Provide the (X, Y) coordinate of the cell's center where the given text is located.  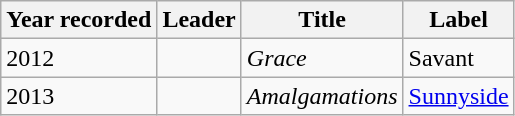
Label (458, 20)
2013 (79, 96)
Year recorded (79, 20)
Grace (322, 58)
Leader (199, 20)
Savant (458, 58)
Amalgamations (322, 96)
Title (322, 20)
Sunnyside (458, 96)
2012 (79, 58)
